Provide the [X, Y] coordinate of the cell's center where the given text is located.  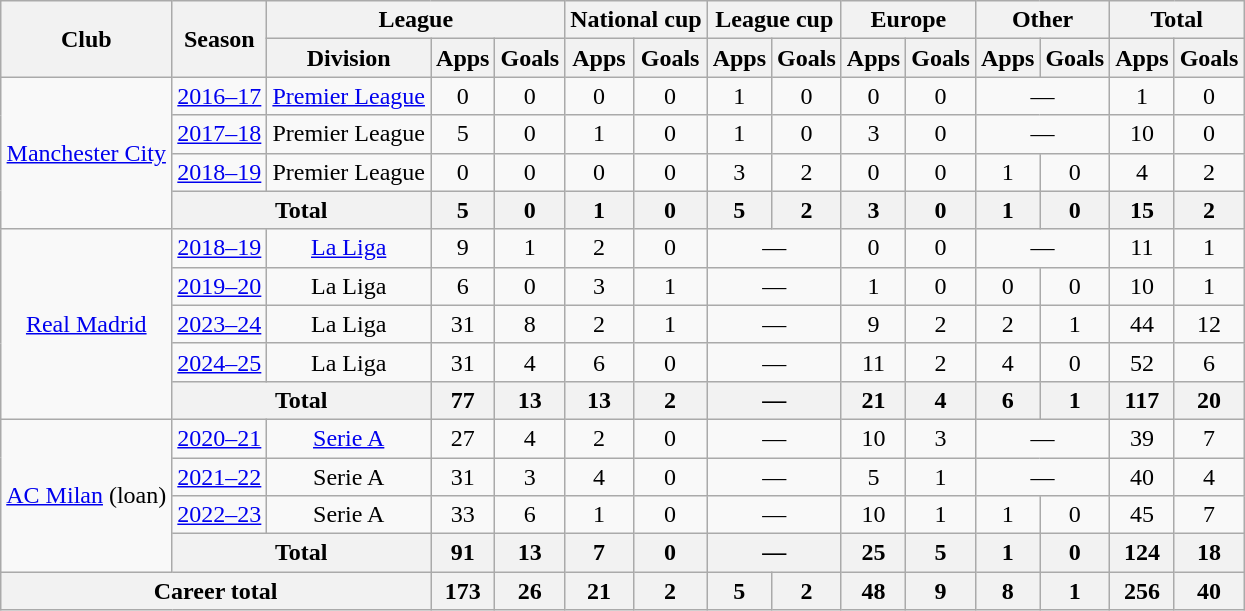
AC Milan (loan) [86, 495]
2021–22 [220, 477]
Other [1042, 20]
League cup [774, 20]
12 [1209, 324]
117 [1142, 400]
2017–18 [220, 134]
2020–21 [220, 438]
Career total [216, 591]
25 [873, 553]
173 [463, 591]
33 [463, 515]
52 [1142, 362]
2016–17 [220, 96]
39 [1142, 438]
2024–25 [220, 362]
124 [1142, 553]
45 [1142, 515]
27 [463, 438]
2023–24 [220, 324]
256 [1142, 591]
91 [463, 553]
Real Madrid [86, 324]
18 [1209, 553]
20 [1209, 400]
2019–20 [220, 286]
National cup [636, 20]
Season [220, 39]
League [416, 20]
15 [1142, 210]
44 [1142, 324]
Division [349, 58]
48 [873, 591]
Manchester City [86, 153]
Club [86, 39]
77 [463, 400]
2022–23 [220, 515]
26 [530, 591]
Europe [908, 20]
